Detect which cell encompasses the target text, then output its [x, y] center coordinate. 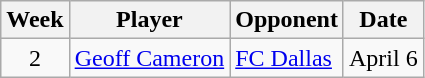
Date [383, 20]
Opponent [287, 20]
2 [35, 58]
Geoff Cameron [150, 58]
FC Dallas [287, 58]
Week [35, 20]
April 6 [383, 58]
Player [150, 20]
